Identify which cell holds the provided text, then report its (X, Y) central coordinate. 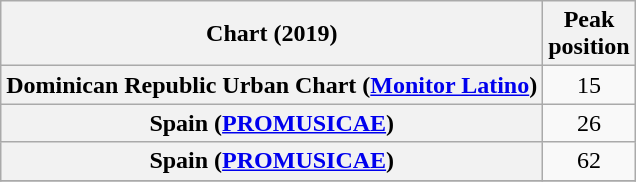
26 (589, 123)
15 (589, 85)
Dominican Republic Urban Chart (Monitor Latino) (272, 85)
Peakposition (589, 34)
Chart (2019) (272, 34)
62 (589, 161)
